For the text-containing cell, return its midpoint in (x, y) coordinate format. 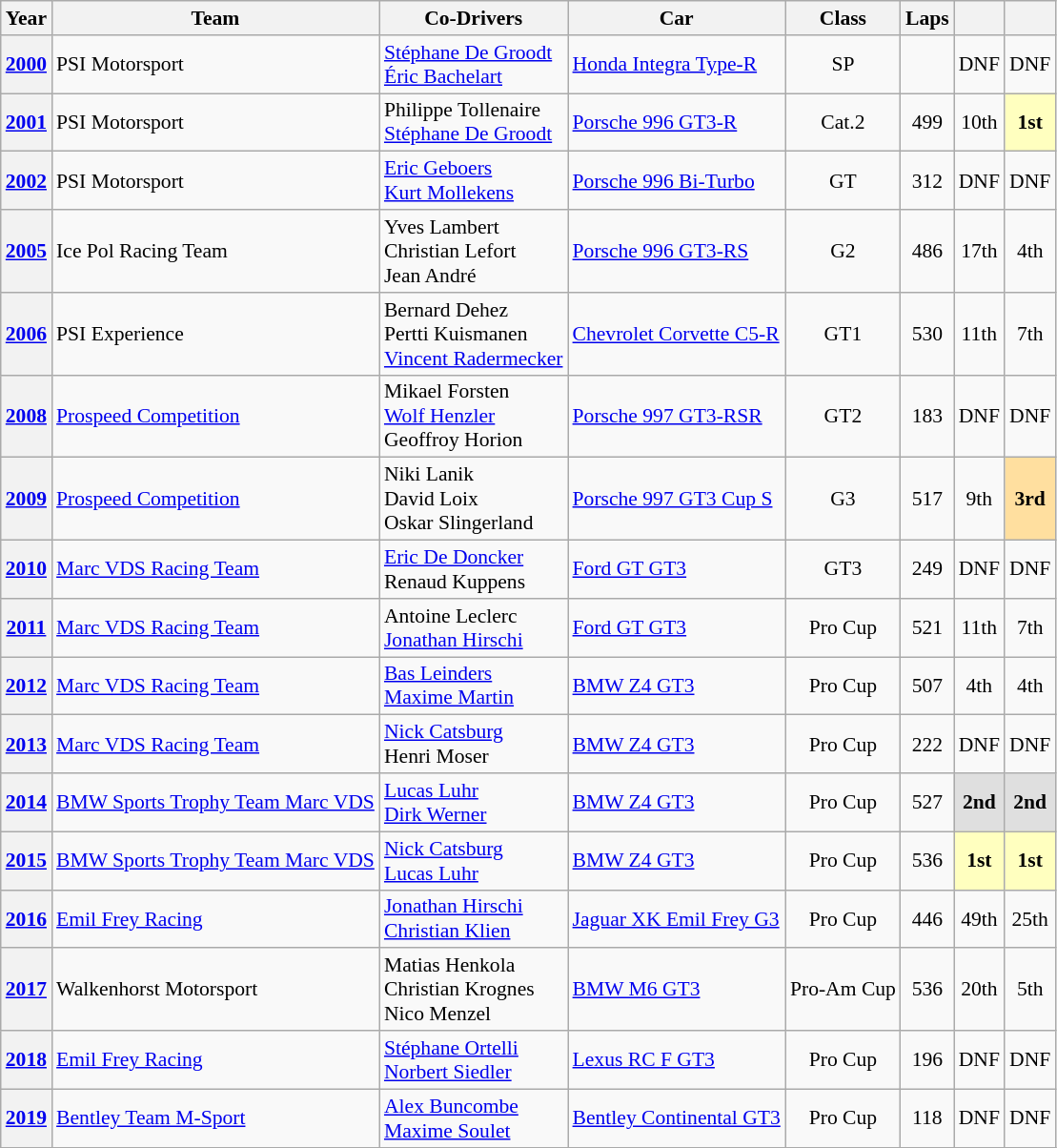
Niki Lanik David Loix Oskar Slingerland (474, 500)
Alex Buncombe Maxime Soulet (474, 1117)
2010 (27, 570)
Bernard Dehez Pertti Kuismanen Vincent Radermecker (474, 334)
486 (927, 252)
Porsche 996 Bi-Turbo (677, 181)
25th (1029, 919)
2000 (27, 65)
312 (927, 181)
Stéphane De Groodt Éric Bachelart (474, 65)
2016 (27, 919)
Yves Lambert Christian Lefort Jean André (474, 252)
Porsche 996 GT3-R (677, 122)
Antoine Leclerc Jonathan Hirschi (474, 627)
GT2 (843, 416)
2019 (27, 1117)
Eric De Doncker Renaud Kuppens (474, 570)
17th (980, 252)
118 (927, 1117)
Mikael Forsten Wolf Henzler Geoffroy Horion (474, 416)
Porsche 997 GT3 Cup S (677, 500)
517 (927, 500)
222 (927, 744)
Team (215, 18)
BMW M6 GT3 (677, 990)
2012 (27, 687)
Bentley Continental GT3 (677, 1117)
Walkenhorst Motorsport (215, 990)
249 (927, 570)
527 (927, 803)
20th (980, 990)
Bas Leinders Maxime Martin (474, 687)
Eric Geboers Kurt Mollekens (474, 181)
2013 (27, 744)
Ice Pol Racing Team (215, 252)
Stéphane Ortelli Norbert Siedler (474, 1060)
Co-Drivers (474, 18)
2011 (27, 627)
530 (927, 334)
3rd (1029, 500)
2006 (27, 334)
GT (843, 181)
196 (927, 1060)
Car (677, 18)
2008 (27, 416)
Porsche 996 GT3-RS (677, 252)
Laps (927, 18)
2017 (27, 990)
PSI Experience (215, 334)
2014 (27, 803)
2002 (27, 181)
Class (843, 18)
Jaguar XK Emil Frey G3 (677, 919)
Honda Integra Type-R (677, 65)
Nick Catsburg Lucas Luhr (474, 860)
Nick Catsburg Henri Moser (474, 744)
2009 (27, 500)
2001 (27, 122)
Chevrolet Corvette C5-R (677, 334)
Pro-Am Cup (843, 990)
Bentley Team M-Sport (215, 1117)
507 (927, 687)
Cat.2 (843, 122)
Year (27, 18)
GT3 (843, 570)
GT1 (843, 334)
Jonathan Hirschi Christian Klien (474, 919)
521 (927, 627)
Philippe Tollenaire Stéphane De Groodt (474, 122)
SP (843, 65)
G2 (843, 252)
10th (980, 122)
5th (1029, 990)
Porsche 997 GT3-RSR (677, 416)
2005 (27, 252)
Lexus RC F GT3 (677, 1060)
446 (927, 919)
G3 (843, 500)
9th (980, 500)
2018 (27, 1060)
499 (927, 122)
49th (980, 919)
183 (927, 416)
2015 (27, 860)
Matias Henkola Christian Krognes Nico Menzel (474, 990)
Lucas Luhr Dirk Werner (474, 803)
